Locate the cell with the specified text and output its (x, y) center coordinate. 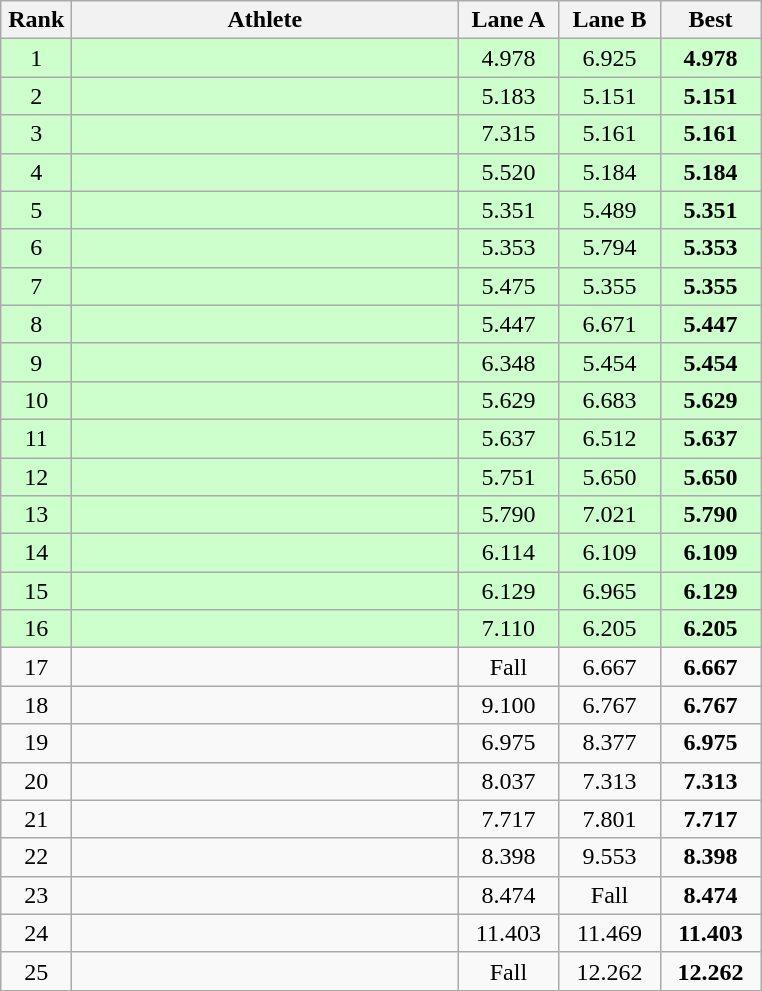
21 (36, 819)
9.553 (610, 857)
5.520 (508, 172)
5.489 (610, 210)
5.794 (610, 248)
25 (36, 971)
7 (36, 286)
Athlete (265, 20)
14 (36, 553)
6.965 (610, 591)
5.475 (508, 286)
7.801 (610, 819)
10 (36, 400)
16 (36, 629)
9 (36, 362)
23 (36, 895)
7.110 (508, 629)
Lane B (610, 20)
19 (36, 743)
Lane A (508, 20)
11.469 (610, 933)
11 (36, 438)
8.037 (508, 781)
20 (36, 781)
24 (36, 933)
2 (36, 96)
22 (36, 857)
9.100 (508, 705)
5.751 (508, 477)
18 (36, 705)
6 (36, 248)
6.348 (508, 362)
6.512 (610, 438)
Best (710, 20)
8 (36, 324)
6.925 (610, 58)
1 (36, 58)
3 (36, 134)
15 (36, 591)
6.671 (610, 324)
6.114 (508, 553)
12 (36, 477)
8.377 (610, 743)
4 (36, 172)
7.315 (508, 134)
5.183 (508, 96)
7.021 (610, 515)
6.683 (610, 400)
13 (36, 515)
Rank (36, 20)
5 (36, 210)
17 (36, 667)
